Return the [X, Y] coordinate for the center point of the cell that contains the specified text.  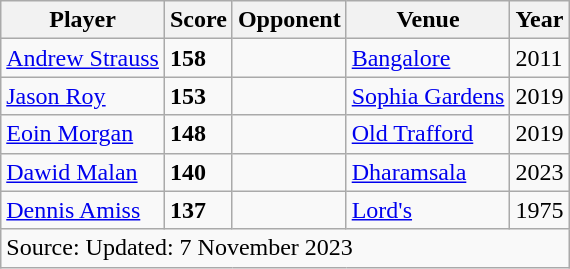
Lord's [428, 210]
140 [198, 172]
158 [198, 58]
Bangalore [428, 58]
148 [198, 134]
137 [198, 210]
Eoin Morgan [83, 134]
Andrew Strauss [83, 58]
Score [198, 20]
Venue [428, 20]
Dennis Amiss [83, 210]
2011 [540, 58]
Dharamsala [428, 172]
Opponent [289, 20]
Jason Roy [83, 96]
Source: Updated: 7 November 2023 [285, 248]
Old Trafford [428, 134]
Year [540, 20]
153 [198, 96]
2023 [540, 172]
Player [83, 20]
Dawid Malan [83, 172]
1975 [540, 210]
Sophia Gardens [428, 96]
